Locate the cell with the specified text and output its [x, y] center coordinate. 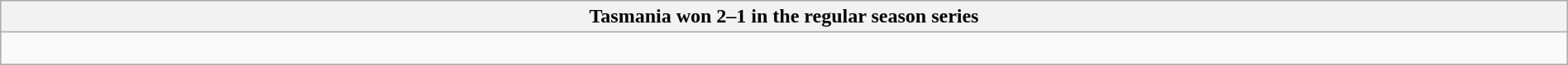
Tasmania won 2–1 in the regular season series [784, 17]
